Determine the (X, Y) coordinate at the center of the cell enclosing the given text.  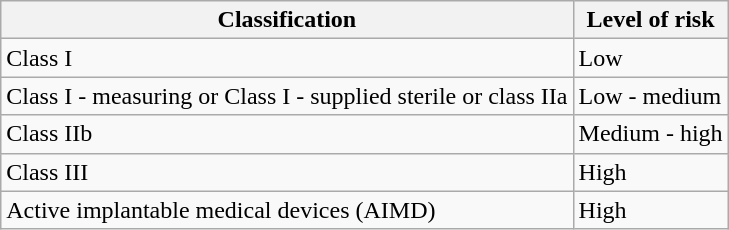
Class IIb (287, 134)
Level of risk (650, 20)
Medium - high (650, 134)
Classification (287, 20)
Class I (287, 58)
Low (650, 58)
Active implantable medical devices (AIMD) (287, 210)
Class I - measuring or Class I - supplied sterile or class IIa (287, 96)
Low - medium (650, 96)
Class III (287, 172)
